Return the (x, y) coordinate for the center point of the cell that contains the specified text.  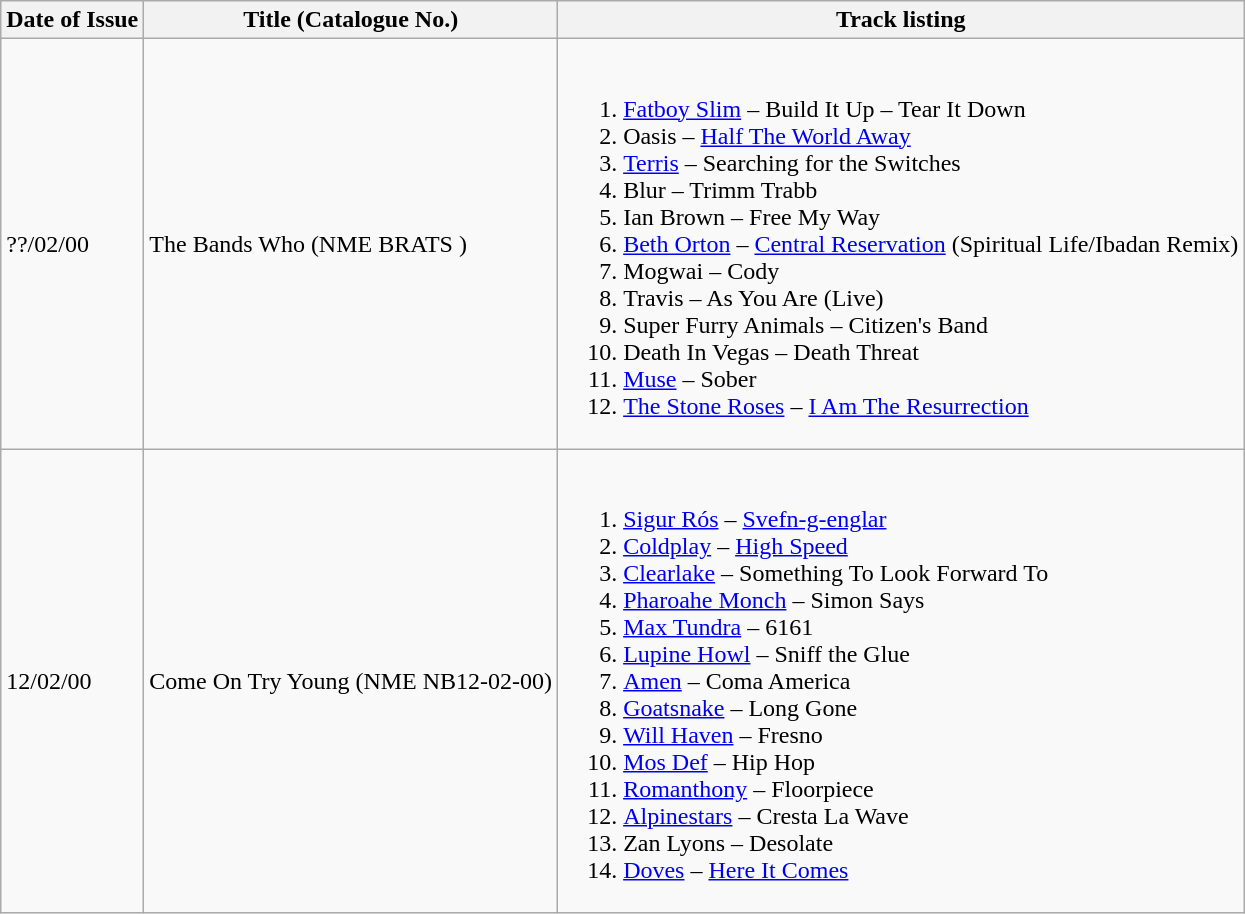
Come On Try Young (NME NB12-02-00) (351, 681)
Date of Issue (72, 20)
??/02/00 (72, 244)
Title (Catalogue No.) (351, 20)
12/02/00 (72, 681)
The Bands Who (NME BRATS ) (351, 244)
Track listing (901, 20)
